From the cell containing the given text, extract its center point as [X, Y] coordinate. 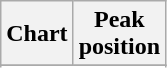
Chart [37, 34]
Peakposition [119, 34]
